Provide the [X, Y] coordinate of the cell's center where the given text is located.  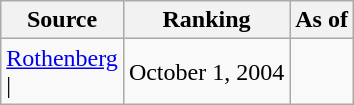
Ranking [206, 20]
Source [62, 20]
October 1, 2004 [206, 72]
Rothenberg| [62, 72]
As of [322, 20]
